Capture the cell that displays the provided text and extract its [X, Y] central coordinate. 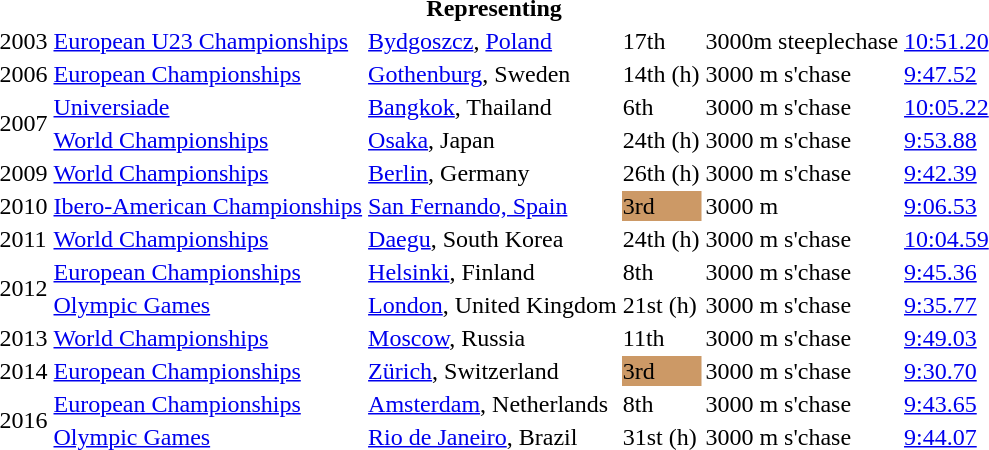
European U23 Championships [208, 41]
Moscow, Russia [493, 338]
Daegu, South Korea [493, 239]
11th [661, 338]
3000m steeplechase [802, 41]
Berlin, Germany [493, 173]
Ibero-American Championships [208, 206]
21st (h) [661, 305]
14th (h) [661, 74]
Olympic Games [208, 305]
Bydgoszcz, Poland [493, 41]
17th [661, 41]
Universiade [208, 107]
Amsterdam, Netherlands [493, 404]
Osaka, Japan [493, 140]
London, United Kingdom [493, 305]
3000 m [802, 206]
Helsinki, Finland [493, 272]
Gothenburg, Sweden [493, 74]
San Fernando, Spain [493, 206]
Zürich, Switzerland [493, 371]
Bangkok, Thailand [493, 107]
6th [661, 107]
26th (h) [661, 173]
